Find where the given text appears and provide that cell's center as (x, y) coordinate. 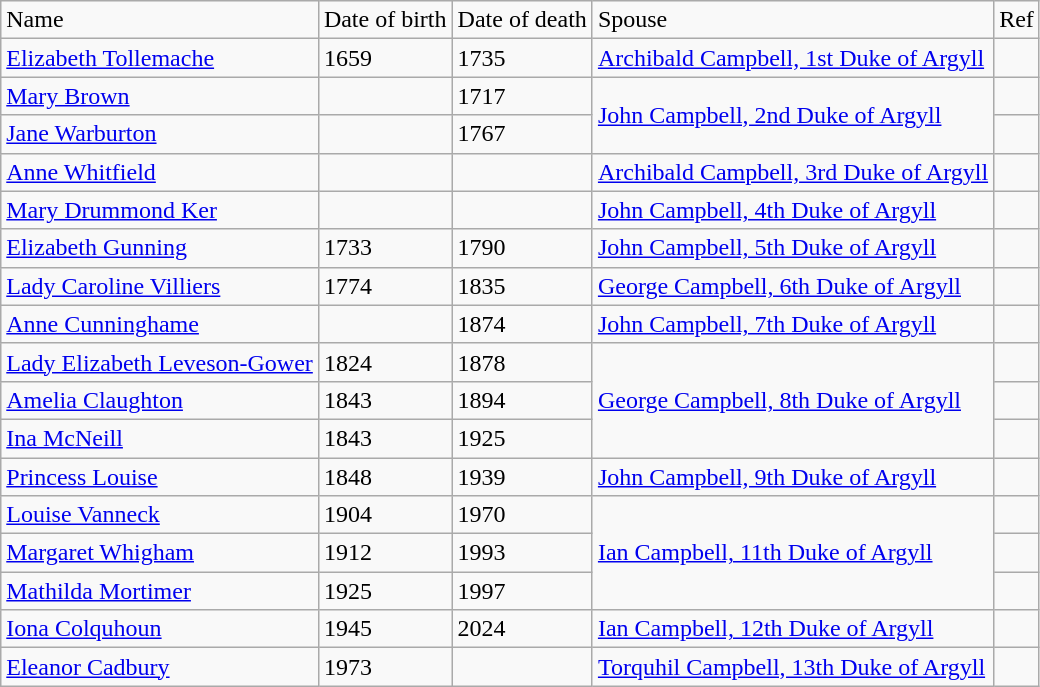
1973 (385, 667)
Amelia Claughton (160, 400)
Lady Elizabeth Leveson-Gower (160, 362)
Margaret Whigham (160, 553)
George Campbell, 6th Duke of Argyll (792, 286)
Louise Vanneck (160, 515)
1790 (522, 248)
1835 (522, 286)
Eleanor Cadbury (160, 667)
1733 (385, 248)
1997 (522, 591)
Mathilda Mortimer (160, 591)
John Campbell, 9th Duke of Argyll (792, 477)
Name (160, 20)
1774 (385, 286)
George Campbell, 8th Duke of Argyll (792, 400)
1894 (522, 400)
Iona Colquhoun (160, 629)
Ref (1017, 20)
1939 (522, 477)
1904 (385, 515)
1912 (385, 553)
2024 (522, 629)
John Campbell, 2nd Duke of Argyll (792, 115)
1659 (385, 58)
Princess Louise (160, 477)
John Campbell, 5th Duke of Argyll (792, 248)
Mary Brown (160, 96)
1848 (385, 477)
John Campbell, 4th Duke of Argyll (792, 210)
Elizabeth Gunning (160, 248)
John Campbell, 7th Duke of Argyll (792, 324)
1878 (522, 362)
1717 (522, 96)
1945 (385, 629)
Ian Campbell, 11th Duke of Argyll (792, 553)
Elizabeth Tollemache (160, 58)
Torquhil Campbell, 13th Duke of Argyll (792, 667)
Lady Caroline Villiers (160, 286)
Ina McNeill (160, 438)
Jane Warburton (160, 134)
1767 (522, 134)
Date of birth (385, 20)
1970 (522, 515)
Spouse (792, 20)
Archibald Campbell, 3rd Duke of Argyll (792, 172)
Mary Drummond Ker (160, 210)
Anne Cunninghame (160, 324)
Ian Campbell, 12th Duke of Argyll (792, 629)
1993 (522, 553)
Date of death (522, 20)
Anne Whitfield (160, 172)
1824 (385, 362)
1735 (522, 58)
1874 (522, 324)
Archibald Campbell, 1st Duke of Argyll (792, 58)
